Output the (X, Y) coordinate of the center of the cell containing the given text.  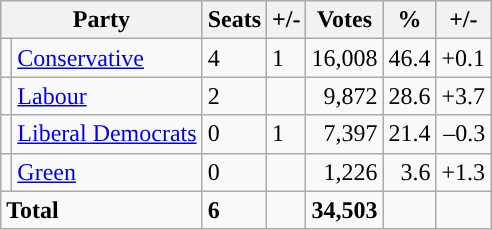
2 (234, 96)
16,008 (344, 58)
3.6 (410, 172)
Total (102, 210)
9,872 (344, 96)
1,226 (344, 172)
28.6 (410, 96)
+3.7 (464, 96)
6 (234, 210)
21.4 (410, 134)
34,503 (344, 210)
Liberal Democrats (107, 134)
46.4 (410, 58)
Votes (344, 20)
Seats (234, 20)
Party (102, 20)
–0.3 (464, 134)
+0.1 (464, 58)
4 (234, 58)
Conservative (107, 58)
% (410, 20)
Green (107, 172)
+1.3 (464, 172)
Labour (107, 96)
7,397 (344, 134)
